Identify which cell holds the provided text, then report its [x, y] central coordinate. 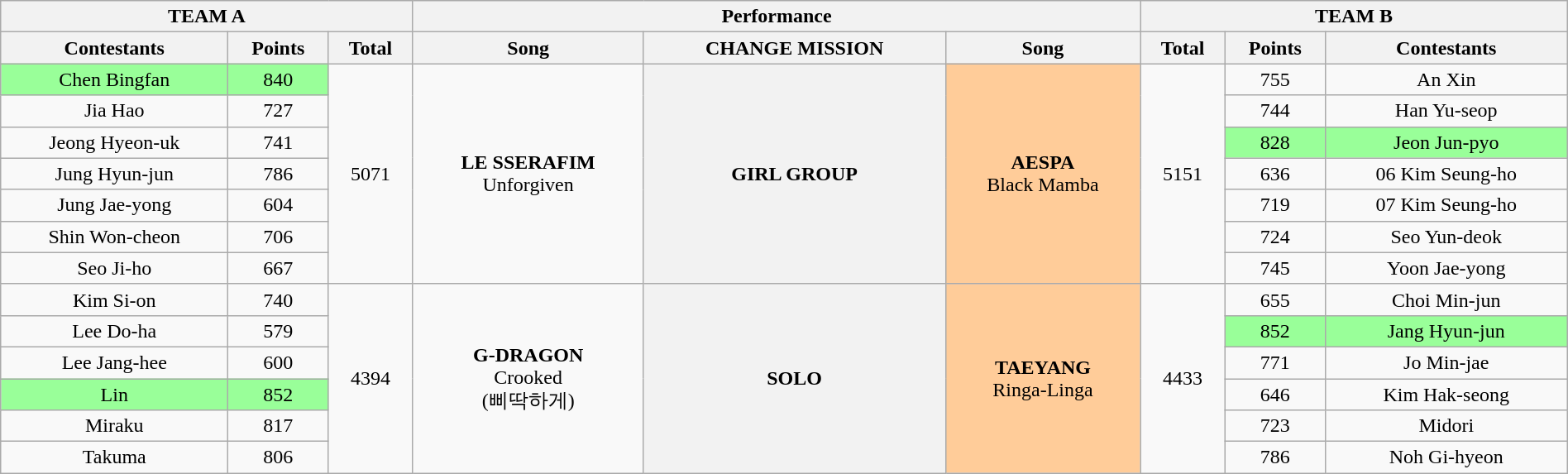
SOLO [794, 378]
636 [1275, 174]
655 [1275, 299]
667 [278, 268]
741 [278, 142]
TAEYANGRinga-Linga [1043, 378]
4433 [1183, 378]
604 [278, 205]
Lee Do-ha [114, 331]
Jeon Jun-pyo [1446, 142]
CHANGE MISSION [794, 48]
Miraku [114, 426]
744 [1275, 111]
Seo Ji-ho [114, 268]
Han Yu-seop [1446, 111]
Shin Won-cheon [114, 237]
G-DRAGONCrooked(삐딱하게) [528, 378]
771 [1275, 362]
600 [278, 362]
806 [278, 457]
4394 [370, 378]
06 Kim Seung-ho [1446, 174]
An Xin [1446, 79]
Lee Jang-hee [114, 362]
Lin [114, 395]
Kim Si-on [114, 299]
755 [1275, 79]
07 Kim Seung-ho [1446, 205]
727 [278, 111]
Noh Gi-hyeon [1446, 457]
579 [278, 331]
TEAM B [1354, 17]
Takuma [114, 457]
GIRL GROUP [794, 174]
Midori [1446, 426]
5151 [1183, 174]
Yoon Jae-yong [1446, 268]
Jung Hyun-jun [114, 174]
LE SSERAFIMUnforgiven [528, 174]
Jang Hyun-jun [1446, 331]
723 [1275, 426]
719 [1275, 205]
724 [1275, 237]
840 [278, 79]
828 [1275, 142]
817 [278, 426]
TEAM A [207, 17]
Seo Yun-deok [1446, 237]
5071 [370, 174]
Jung Jae-yong [114, 205]
Kim Hak-seong [1446, 395]
745 [1275, 268]
Chen Bingfan [114, 79]
706 [278, 237]
646 [1275, 395]
Jo Min-jae [1446, 362]
Choi Min-jun [1446, 299]
Performance [777, 17]
Jeong Hyeon-uk [114, 142]
740 [278, 299]
AESPABlack Mamba [1043, 174]
Jia Hao [114, 111]
